For the text-containing cell, return its midpoint in (x, y) coordinate format. 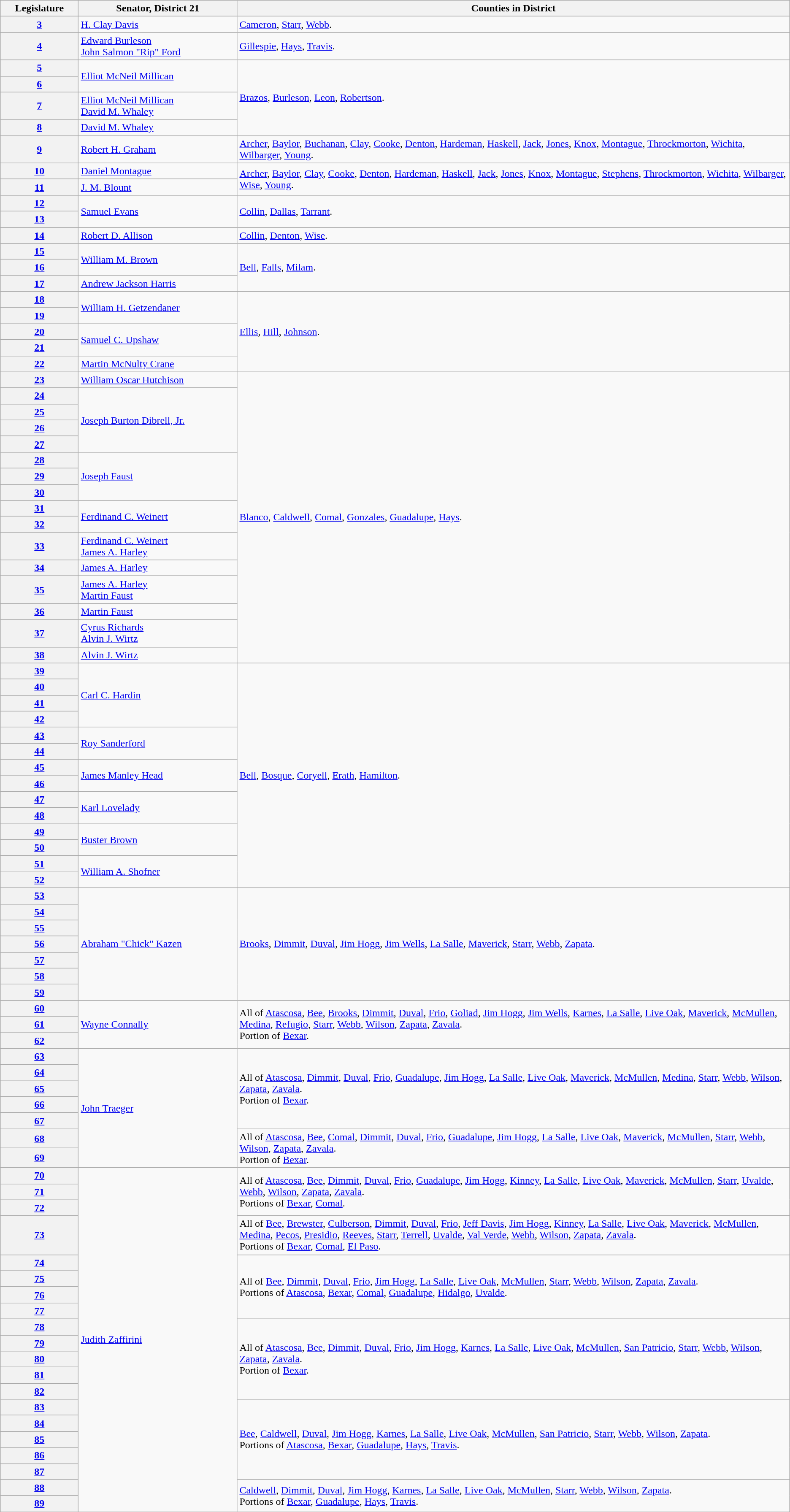
40 (40, 687)
Bell, Falls, Milam. (513, 268)
Andrew Jackson Harris (158, 284)
Wayne Connally (158, 1024)
William M. Brown (158, 260)
75 (40, 1279)
38 (40, 655)
35 (40, 590)
William H. Getzendaner (158, 308)
73 (40, 1235)
53 (40, 896)
10 (40, 171)
58 (40, 976)
Brazos, Burleson, Leon, Robertson. (513, 98)
71 (40, 1192)
H. Clay Davis (158, 24)
88 (40, 1488)
45 (40, 767)
Abraham "Chick" Kazen (158, 944)
16 (40, 268)
47 (40, 800)
48 (40, 816)
51 (40, 864)
33 (40, 546)
Judith Zaffirini (158, 1339)
79 (40, 1343)
Martin McNulty Crane (158, 364)
Joseph Faust (158, 476)
60 (40, 1008)
34 (40, 568)
6 (40, 84)
31 (40, 509)
Collin, Dallas, Tarrant. (513, 211)
8 (40, 127)
James Manley Head (158, 775)
Joseph Burton Dibrell, Jr. (158, 420)
Karl Lovelady (158, 808)
14 (40, 235)
86 (40, 1455)
87 (40, 1471)
20 (40, 332)
27 (40, 444)
59 (40, 992)
83 (40, 1407)
Buster Brown (158, 840)
72 (40, 1208)
Daniel Montague (158, 171)
66 (40, 1105)
William Oscar Hutchison (158, 380)
3 (40, 24)
19 (40, 316)
55 (40, 928)
52 (40, 880)
18 (40, 300)
78 (40, 1327)
Ellis, Hill, Johnson. (513, 332)
77 (40, 1311)
64 (40, 1073)
Archer, Baylor, Clay, Cooke, Denton, Hardeman, Haskell, Jack, Jones, Knox, Montague, Stephens, Throckmorton, Wichita, Wilbarger, Wise, Young. (513, 179)
15 (40, 252)
29 (40, 476)
Brooks, Dimmit, Duval, Jim Hogg, Jim Wells, La Salle, Maverick, Starr, Webb, Zapata. (513, 944)
Archer, Baylor, Buchanan, Clay, Cooke, Denton, Hardeman, Haskell, Jack, Jones, Knox, Montague, Throckmorton, Wichita, Wilbarger, Young. (513, 149)
84 (40, 1423)
44 (40, 751)
26 (40, 428)
Martin Faust (158, 611)
49 (40, 832)
Cyrus RichardsAlvin J. Wirtz (158, 633)
36 (40, 611)
22 (40, 364)
89 (40, 1504)
46 (40, 784)
50 (40, 848)
17 (40, 284)
80 (40, 1359)
Cameron, Starr, Webb. (513, 24)
24 (40, 396)
41 (40, 703)
Edward BurlesonJohn Salmon "Rip" Ford (158, 46)
63 (40, 1057)
Ferdinand C. Weinert (158, 517)
13 (40, 219)
Roy Sanderford (158, 743)
Collin, Denton, Wise. (513, 235)
Elliot McNeil MillicanDavid M. Whaley (158, 105)
56 (40, 944)
James A. Harley (158, 568)
67 (40, 1121)
Blanco, Caldwell, Comal, Gonzales, Guadalupe, Hays. (513, 517)
Legislature (40, 8)
25 (40, 412)
23 (40, 380)
81 (40, 1375)
69 (40, 1158)
76 (40, 1295)
Elliot McNeil Millican (158, 76)
62 (40, 1040)
7 (40, 105)
82 (40, 1391)
74 (40, 1263)
John Traeger (158, 1108)
54 (40, 912)
11 (40, 187)
43 (40, 735)
42 (40, 719)
Senator, District 21 (158, 8)
Counties in District (513, 8)
Samuel C. Upshaw (158, 340)
David M. Whaley (158, 127)
Carl C. Hardin (158, 695)
32 (40, 525)
5 (40, 68)
57 (40, 960)
William A. Shofner (158, 872)
70 (40, 1176)
30 (40, 492)
28 (40, 460)
Caldwell, Dimmit, Duval, Jim Hogg, Karnes, La Salle, Live Oak, McMullen, Starr, Webb, Wilson, Zapata.Portions of Bexar, Guadalupe, Hays, Travis. (513, 1496)
85 (40, 1439)
Bell, Bosque, Coryell, Erath, Hamilton. (513, 776)
Samuel Evans (158, 211)
65 (40, 1089)
Ferdinand C. WeinertJames A. Harley (158, 546)
21 (40, 348)
J. M. Blount (158, 187)
James A. HarleyMartin Faust (158, 590)
Robert D. Allison (158, 235)
9 (40, 149)
37 (40, 633)
4 (40, 46)
12 (40, 203)
Alvin J. Wirtz (158, 655)
Robert H. Graham (158, 149)
61 (40, 1024)
68 (40, 1139)
Gillespie, Hays, Travis. (513, 46)
39 (40, 671)
